Determine the [x, y] coordinate at the center of the cell enclosing the given text.  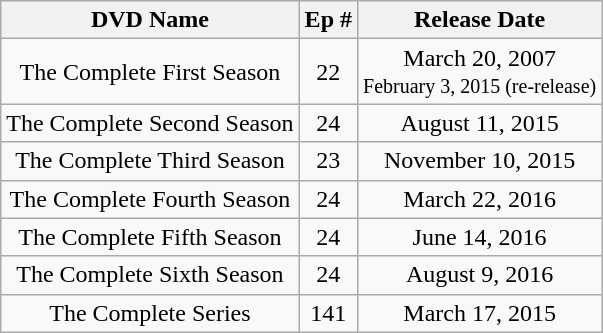
141 [328, 313]
March 17, 2015 [480, 313]
August 9, 2016 [480, 275]
The Complete Fourth Season [150, 199]
March 20, 2007February 3, 2015 (re-release) [480, 72]
The Complete Second Season [150, 123]
June 14, 2016 [480, 237]
Release Date [480, 20]
March 22, 2016 [480, 199]
The Complete Sixth Season [150, 275]
22 [328, 72]
The Complete Third Season [150, 161]
November 10, 2015 [480, 161]
DVD Name [150, 20]
The Complete First Season [150, 72]
The Complete Fifth Season [150, 237]
23 [328, 161]
Ep # [328, 20]
The Complete Series [150, 313]
August 11, 2015 [480, 123]
